From the cell containing the given text, extract its center point as [X, Y] coordinate. 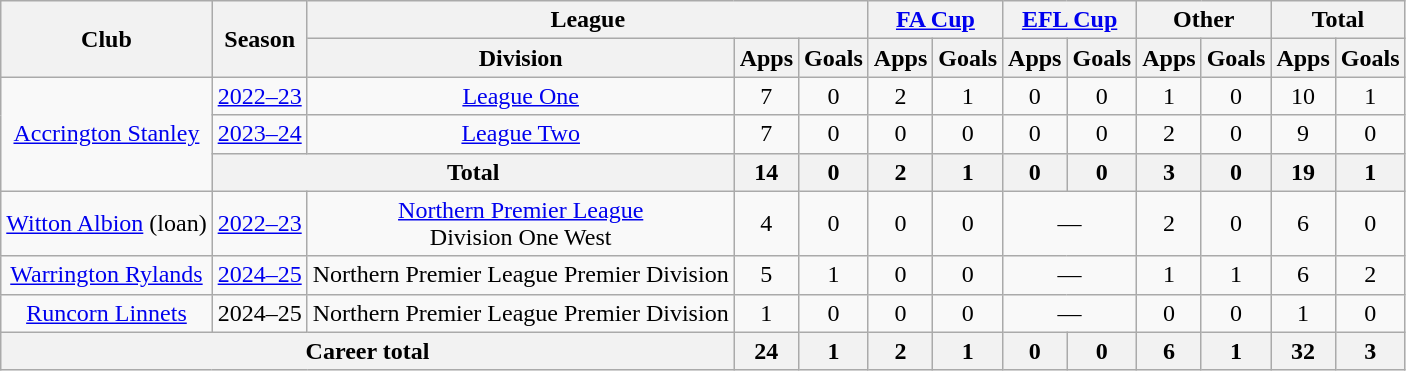
League One [520, 96]
5 [766, 275]
League Two [520, 134]
Season [260, 39]
9 [1303, 134]
Career total [368, 351]
19 [1303, 172]
Accrington Stanley [106, 134]
FA Cup [935, 20]
Warrington Rylands [106, 275]
EFL Cup [1070, 20]
Division [520, 58]
4 [766, 224]
League [588, 20]
10 [1303, 96]
2023–24 [260, 134]
24 [766, 351]
Northern Premier LeagueDivision One West [520, 224]
Other [1204, 20]
Runcorn Linnets [106, 313]
Club [106, 39]
14 [766, 172]
Witton Albion (loan) [106, 224]
32 [1303, 351]
